Output the (x, y) coordinate of the center of the cell containing the given text.  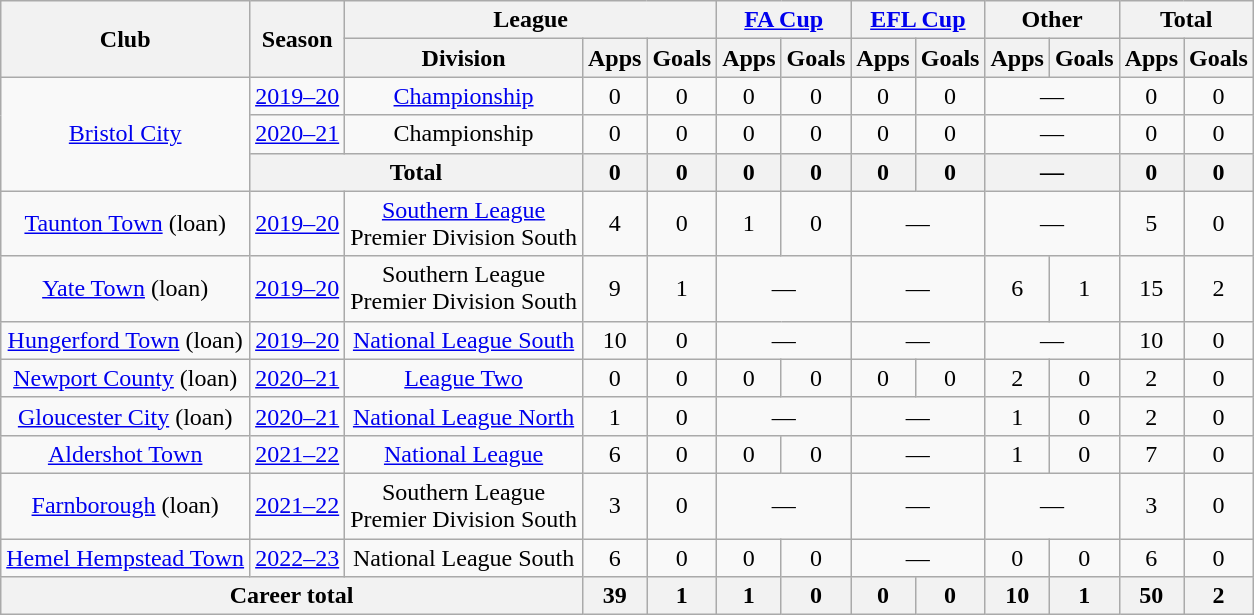
4 (614, 224)
Gloucester City (loan) (126, 416)
Bristol City (126, 134)
50 (1151, 596)
Aldershot Town (126, 454)
Career total (292, 596)
Club (126, 39)
EFL Cup (918, 20)
Other (1052, 20)
League Two (464, 378)
5 (1151, 224)
Hemel Hempstead Town (126, 557)
Farnborough (loan) (126, 506)
Yate Town (loan) (126, 288)
National League North (464, 416)
2022–23 (298, 557)
Taunton Town (loan) (126, 224)
Division (464, 58)
15 (1151, 288)
FA Cup (784, 20)
Newport County (loan) (126, 378)
7 (1151, 454)
9 (614, 288)
League (531, 20)
Hungerford Town (loan) (126, 340)
39 (614, 596)
National League (464, 454)
Season (298, 39)
